Provide the (X, Y) coordinate of the cell's center where the given text is located.  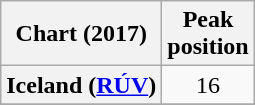
Iceland (RÚV) (82, 85)
Peak position (208, 34)
Chart (2017) (82, 34)
16 (208, 85)
